Pinpoint the cell where the given text exists, returning its [x, y] midpoint coordinate. 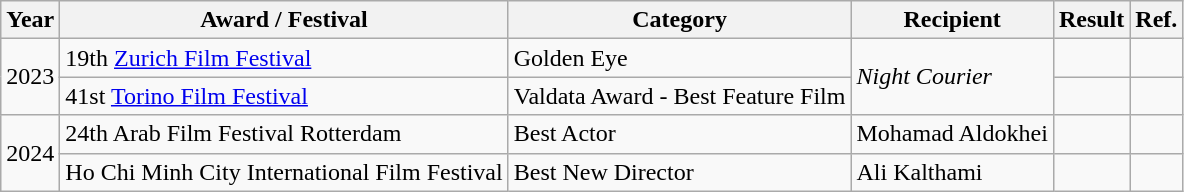
Golden Eye [680, 58]
2023 [30, 77]
Ali Kalthami [952, 172]
Ref. [1156, 20]
Category [680, 20]
19th Zurich Film Festival [284, 58]
24th Arab Film Festival Rotterdam [284, 134]
Mohamad Aldokhei [952, 134]
Best New Director [680, 172]
41st Torino Film Festival [284, 96]
Recipient [952, 20]
Year [30, 20]
Best Actor [680, 134]
Valdata Award - Best Feature Film [680, 96]
Result [1091, 20]
2024 [30, 153]
Ho Chi Minh City International Film Festival [284, 172]
Night Courier [952, 77]
Award / Festival [284, 20]
